Return [x, y] of the center of cell containing provided text 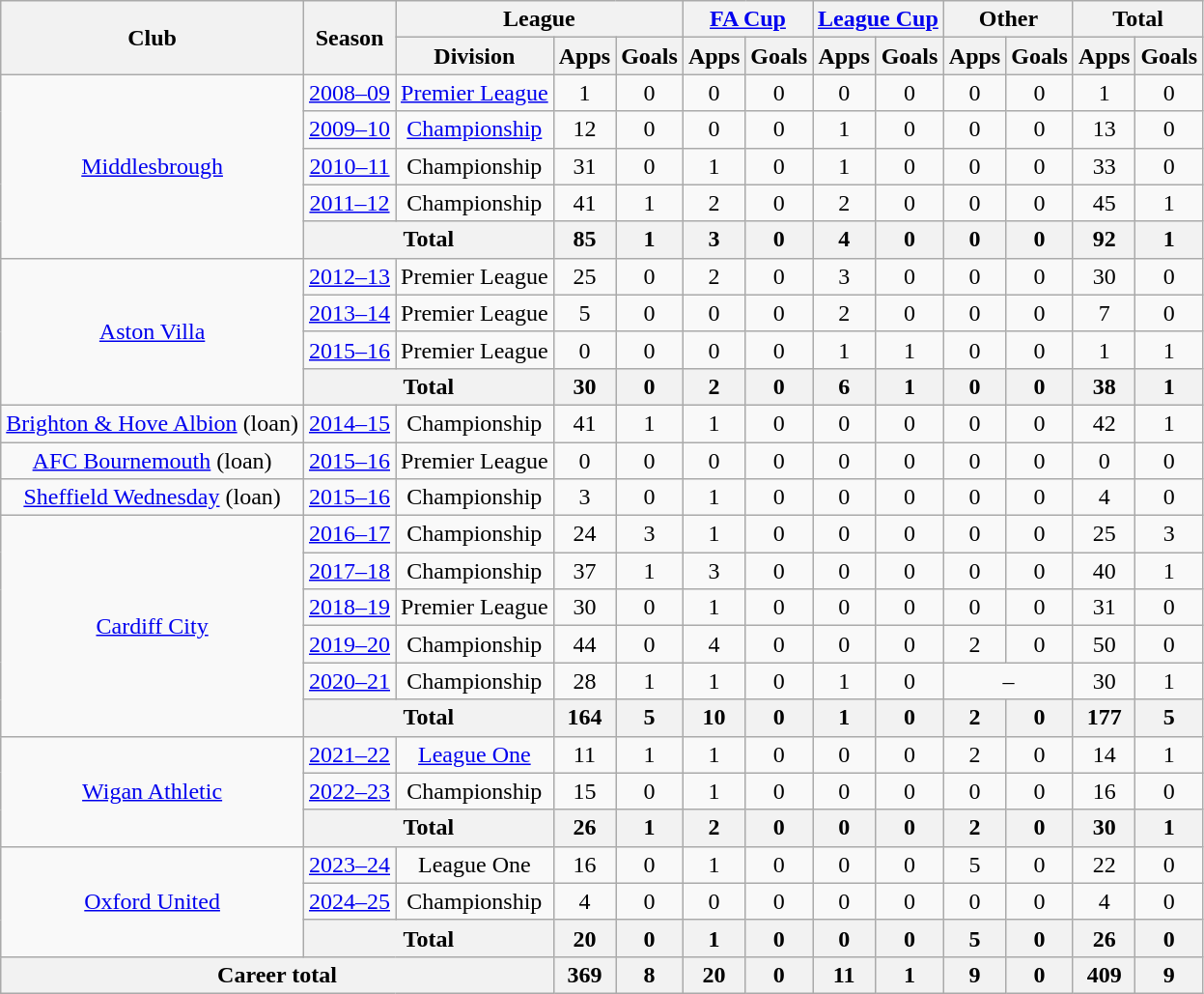
12 [584, 129]
Other [1008, 19]
FA Cup [747, 19]
Season [350, 38]
Wigan Athletic [153, 791]
409 [1104, 975]
37 [584, 571]
2017–18 [350, 571]
League Cup [879, 19]
2020–21 [350, 681]
2008–09 [350, 93]
92 [1104, 240]
2016–17 [350, 534]
42 [1104, 423]
24 [584, 534]
44 [584, 644]
2018–19 [350, 608]
Middlesbrough [153, 166]
6 [844, 386]
38 [1104, 386]
45 [1104, 203]
Cardiff City [153, 626]
2014–15 [350, 423]
33 [1104, 166]
Division [475, 56]
2011–12 [350, 203]
2024–25 [350, 901]
– [1008, 681]
2009–10 [350, 129]
Brighton & Hove Albion (loan) [153, 423]
2023–24 [350, 865]
10 [714, 718]
2010–11 [350, 166]
Club [153, 38]
2021–22 [350, 754]
AFC Bournemouth (loan) [153, 461]
2013–14 [350, 313]
8 [650, 975]
40 [1104, 571]
Sheffield Wednesday (loan) [153, 497]
2022–23 [350, 791]
7 [1104, 313]
13 [1104, 129]
2012–13 [350, 276]
League [540, 19]
22 [1104, 865]
85 [584, 240]
14 [1104, 754]
Oxford United [153, 901]
Career total [277, 975]
50 [1104, 644]
369 [584, 975]
177 [1104, 718]
2019–20 [350, 644]
Aston Villa [153, 331]
15 [584, 791]
28 [584, 681]
164 [584, 718]
